Search for the cell housing the specified text and yield its (x, y) center coordinate. 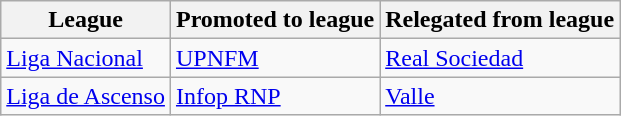
Valle (500, 96)
Liga Nacional (86, 58)
League (86, 20)
Real Sociedad (500, 58)
Promoted to league (274, 20)
Infop RNP (274, 96)
Relegated from league (500, 20)
Liga de Ascenso (86, 96)
UPNFM (274, 58)
